Determine the [x, y] coordinate at the center of the cell enclosing the given text.  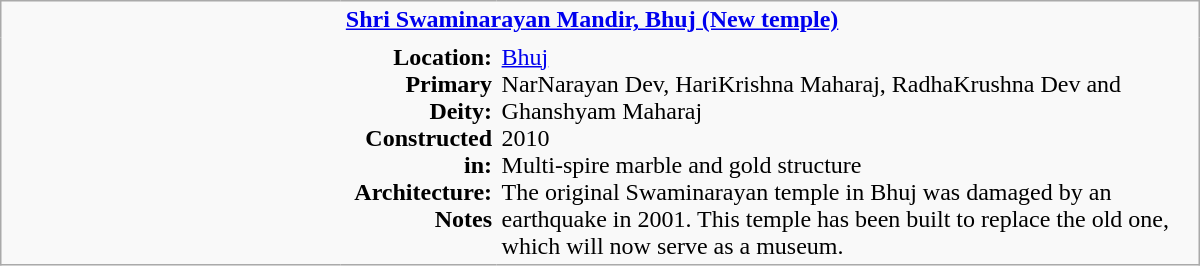
Shri Swaminarayan Mandir, Bhuj (New temple) [770, 20]
Location: Primary Deity:Constructed in:Architecture:Notes [419, 151]
